Extract the [X, Y] coordinate from the center of the cell holding the provided text.  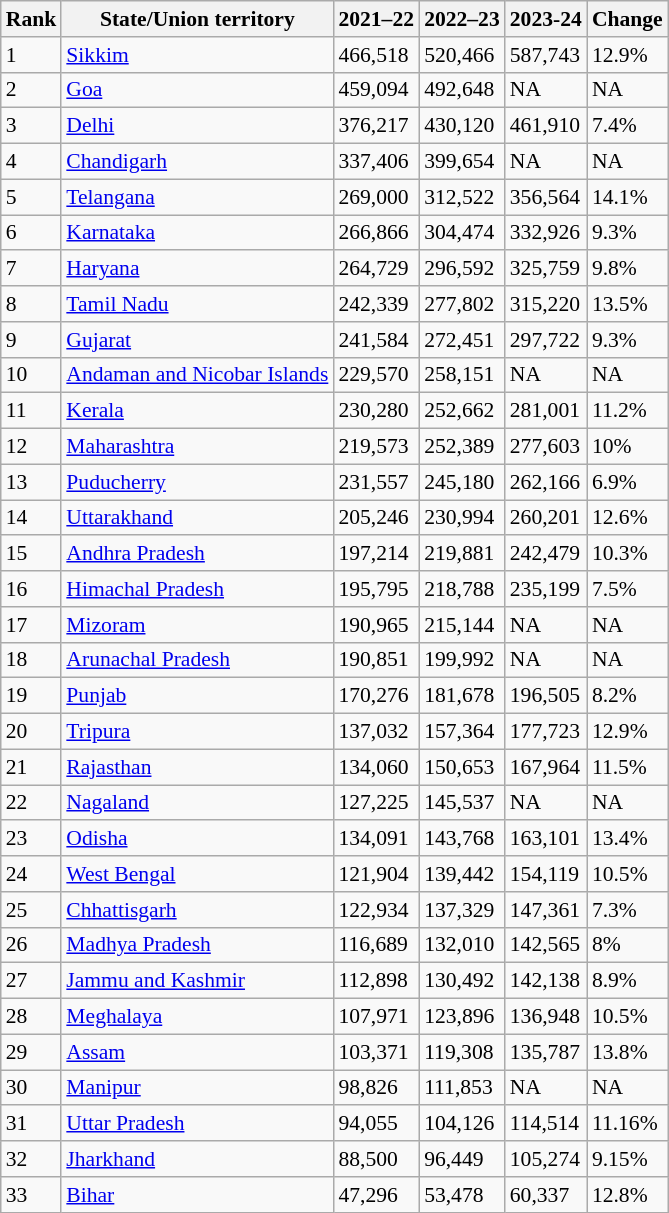
Punjab [197, 696]
325,759 [546, 269]
356,564 [546, 197]
11.2% [628, 411]
196,505 [546, 696]
376,217 [376, 126]
252,662 [462, 411]
14.1% [628, 197]
Chhattisgarh [197, 910]
199,992 [462, 660]
Uttar Pradesh [197, 1124]
332,926 [546, 233]
145,537 [462, 803]
Uttarakhand [197, 518]
219,573 [376, 447]
10 [32, 375]
2 [32, 90]
12 [32, 447]
105,274 [546, 1159]
Jharkhand [197, 1159]
Arunachal Pradesh [197, 660]
154,119 [546, 874]
264,729 [376, 269]
Kerala [197, 411]
Nagaland [197, 803]
459,094 [376, 90]
7.3% [628, 910]
127,225 [376, 803]
135,787 [546, 1052]
8.2% [628, 696]
114,514 [546, 1124]
32 [32, 1159]
197,214 [376, 554]
6.9% [628, 482]
297,722 [546, 340]
5 [32, 197]
Delhi [197, 126]
304,474 [462, 233]
6 [32, 233]
430,120 [462, 126]
Gujarat [197, 340]
119,308 [462, 1052]
139,442 [462, 874]
134,091 [376, 839]
10% [628, 447]
24 [32, 874]
17 [32, 625]
230,994 [462, 518]
399,654 [462, 162]
Telangana [197, 197]
13.8% [628, 1052]
9 [32, 340]
15 [32, 554]
7.4% [628, 126]
21 [32, 767]
242,479 [546, 554]
3 [32, 126]
296,592 [462, 269]
2022–23 [462, 19]
137,329 [462, 910]
13.4% [628, 839]
143,768 [462, 839]
28 [32, 1017]
2021–22 [376, 19]
14 [32, 518]
123,896 [462, 1017]
7.5% [628, 589]
60,337 [546, 1195]
277,802 [462, 304]
134,060 [376, 767]
262,166 [546, 482]
Madhya Pradesh [197, 945]
461,910 [546, 126]
277,603 [546, 447]
150,653 [462, 767]
Assam [197, 1052]
Haryana [197, 269]
215,144 [462, 625]
Maharashtra [197, 447]
242,339 [376, 304]
96,449 [462, 1159]
122,934 [376, 910]
4 [32, 162]
235,199 [546, 589]
147,361 [546, 910]
West Bengal [197, 874]
111,853 [462, 1088]
181,678 [462, 696]
260,201 [546, 518]
Goa [197, 90]
Chandigarh [197, 162]
Tamil Nadu [197, 304]
Rank [32, 19]
12.8% [628, 1195]
8.9% [628, 981]
8 [32, 304]
Jammu and Kashmir [197, 981]
170,276 [376, 696]
98,826 [376, 1088]
Puducherry [197, 482]
177,723 [546, 732]
142,138 [546, 981]
Mizoram [197, 625]
269,000 [376, 197]
157,364 [462, 732]
492,648 [462, 90]
33 [32, 1195]
136,948 [546, 1017]
112,898 [376, 981]
587,743 [546, 55]
Odisha [197, 839]
State/Union territory [197, 19]
53,478 [462, 1195]
9.8% [628, 269]
230,280 [376, 411]
219,881 [462, 554]
30 [32, 1088]
252,389 [462, 447]
218,788 [462, 589]
13 [32, 482]
7 [32, 269]
Change [628, 19]
121,904 [376, 874]
116,689 [376, 945]
Rajasthan [197, 767]
142,565 [546, 945]
Meghalaya [197, 1017]
20 [32, 732]
195,795 [376, 589]
163,101 [546, 839]
Himachal Pradesh [197, 589]
1 [32, 55]
266,866 [376, 233]
205,246 [376, 518]
88,500 [376, 1159]
9.15% [628, 1159]
167,964 [546, 767]
190,965 [376, 625]
11 [32, 411]
12.6% [628, 518]
22 [32, 803]
18 [32, 660]
107,971 [376, 1017]
11.5% [628, 767]
16 [32, 589]
130,492 [462, 981]
466,518 [376, 55]
23 [32, 839]
337,406 [376, 162]
11.16% [628, 1124]
231,557 [376, 482]
190,851 [376, 660]
272,451 [462, 340]
258,151 [462, 375]
103,371 [376, 1052]
Andaman and Nicobar Islands [197, 375]
229,570 [376, 375]
Manipur [197, 1088]
520,466 [462, 55]
Bihar [197, 1195]
10.3% [628, 554]
315,220 [546, 304]
8% [628, 945]
241,584 [376, 340]
19 [32, 696]
94,055 [376, 1124]
29 [32, 1052]
13.5% [628, 304]
312,522 [462, 197]
Sikkim [197, 55]
47,296 [376, 1195]
27 [32, 981]
2023-24 [546, 19]
137,032 [376, 732]
281,001 [546, 411]
Andhra Pradesh [197, 554]
245,180 [462, 482]
Karnataka [197, 233]
132,010 [462, 945]
26 [32, 945]
25 [32, 910]
31 [32, 1124]
Tripura [197, 732]
104,126 [462, 1124]
